Detect which cell encompasses the target text, then output its (x, y) center coordinate. 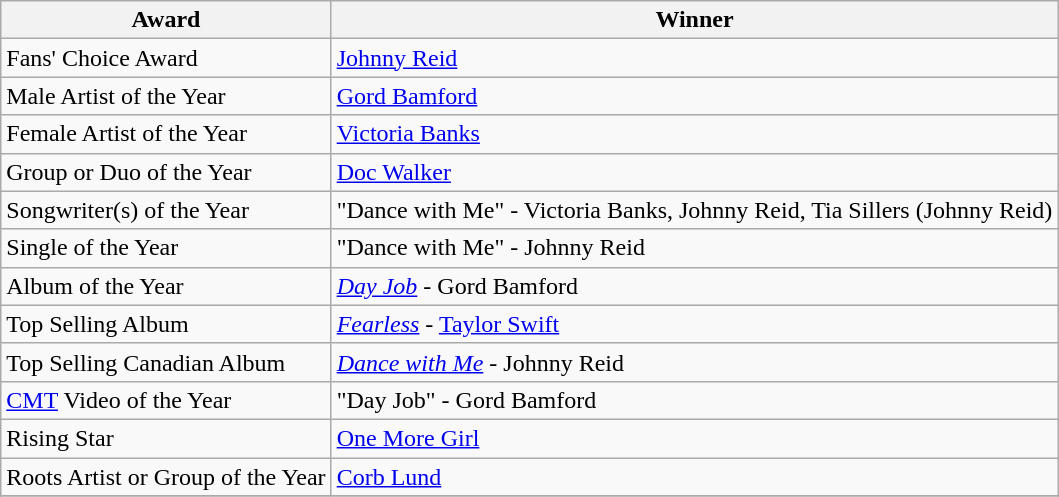
Group or Duo of the Year (166, 172)
Songwriter(s) of the Year (166, 210)
Album of the Year (166, 286)
Fans' Choice Award (166, 58)
Corb Lund (694, 477)
Single of the Year (166, 248)
Male Artist of the Year (166, 96)
Doc Walker (694, 172)
Top Selling Canadian Album (166, 362)
Roots Artist or Group of the Year (166, 477)
Victoria Banks (694, 134)
Award (166, 20)
"Dance with Me" - Victoria Banks, Johnny Reid, Tia Sillers (Johnny Reid) (694, 210)
"Day Job" - Gord Bamford (694, 400)
Day Job - Gord Bamford (694, 286)
Johnny Reid (694, 58)
Dance with Me - Johnny Reid (694, 362)
Fearless - Taylor Swift (694, 324)
Gord Bamford (694, 96)
Female Artist of the Year (166, 134)
One More Girl (694, 438)
"Dance with Me" - Johnny Reid (694, 248)
CMT Video of the Year (166, 400)
Top Selling Album (166, 324)
Winner (694, 20)
Rising Star (166, 438)
